Return (X, Y) of the center of cell containing provided text 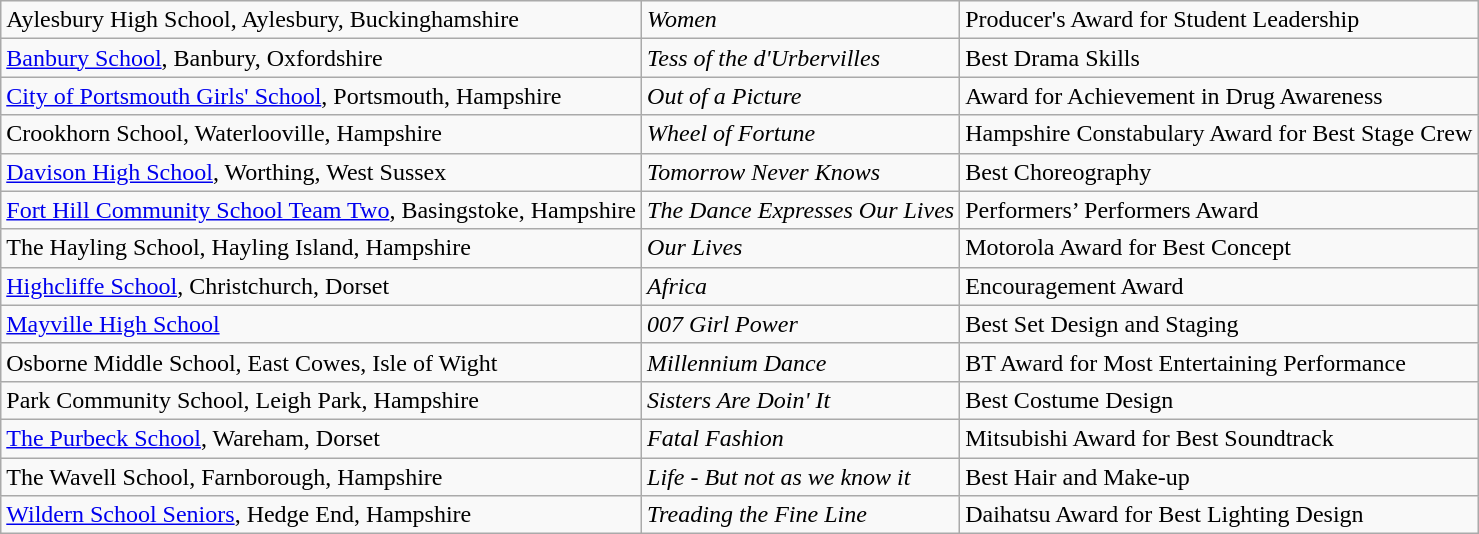
The Purbeck School, Wareham, Dorset (322, 438)
Banbury School, Banbury, Oxfordshire (322, 58)
Best Set Design and Staging (1219, 324)
Mitsubishi Award for Best Soundtrack (1219, 438)
Best Choreography (1219, 172)
Millennium Dance (801, 362)
City of Portsmouth Girls' School, Portsmouth, Hampshire (322, 96)
Crookhorn School, Waterlooville, Hampshire (322, 134)
Treading the Fine Line (801, 515)
007 Girl Power (801, 324)
Encouragement Award (1219, 286)
Life - But not as we know it (801, 477)
Osborne Middle School, East Cowes, Isle of Wight (322, 362)
Africa (801, 286)
The Dance Expresses Our Lives (801, 210)
The Wavell School, Farnborough, Hampshire (322, 477)
Producer's Award for Student Leadership (1219, 20)
Best Hair and Make-up (1219, 477)
Performers’ Performers Award (1219, 210)
Women (801, 20)
Best Drama Skills (1219, 58)
Davison High School, Worthing, West Sussex (322, 172)
Fatal Fashion (801, 438)
Park Community School, Leigh Park, Hampshire (322, 400)
Tomorrow Never Knows (801, 172)
Best Costume Design (1219, 400)
Sisters Are Doin' It (801, 400)
Daihatsu Award for Best Lighting Design (1219, 515)
Fort Hill Community School Team Two, Basingstoke, Hampshire (322, 210)
Out of a Picture (801, 96)
The Hayling School, Hayling Island, Hampshire (322, 248)
Highcliffe School, Christchurch, Dorset (322, 286)
Tess of the d'Urbervilles (801, 58)
BT Award for Most Entertaining Performance (1219, 362)
Our Lives (801, 248)
Wildern School Seniors, Hedge End, Hampshire (322, 515)
Mayville High School (322, 324)
Aylesbury High School, Aylesbury, Buckinghamshire (322, 20)
Wheel of Fortune (801, 134)
Motorola Award for Best Concept (1219, 248)
Hampshire Constabulary Award for Best Stage Crew (1219, 134)
Award for Achievement in Drug Awareness (1219, 96)
